Detect which cell encompasses the target text, then output its (x, y) center coordinate. 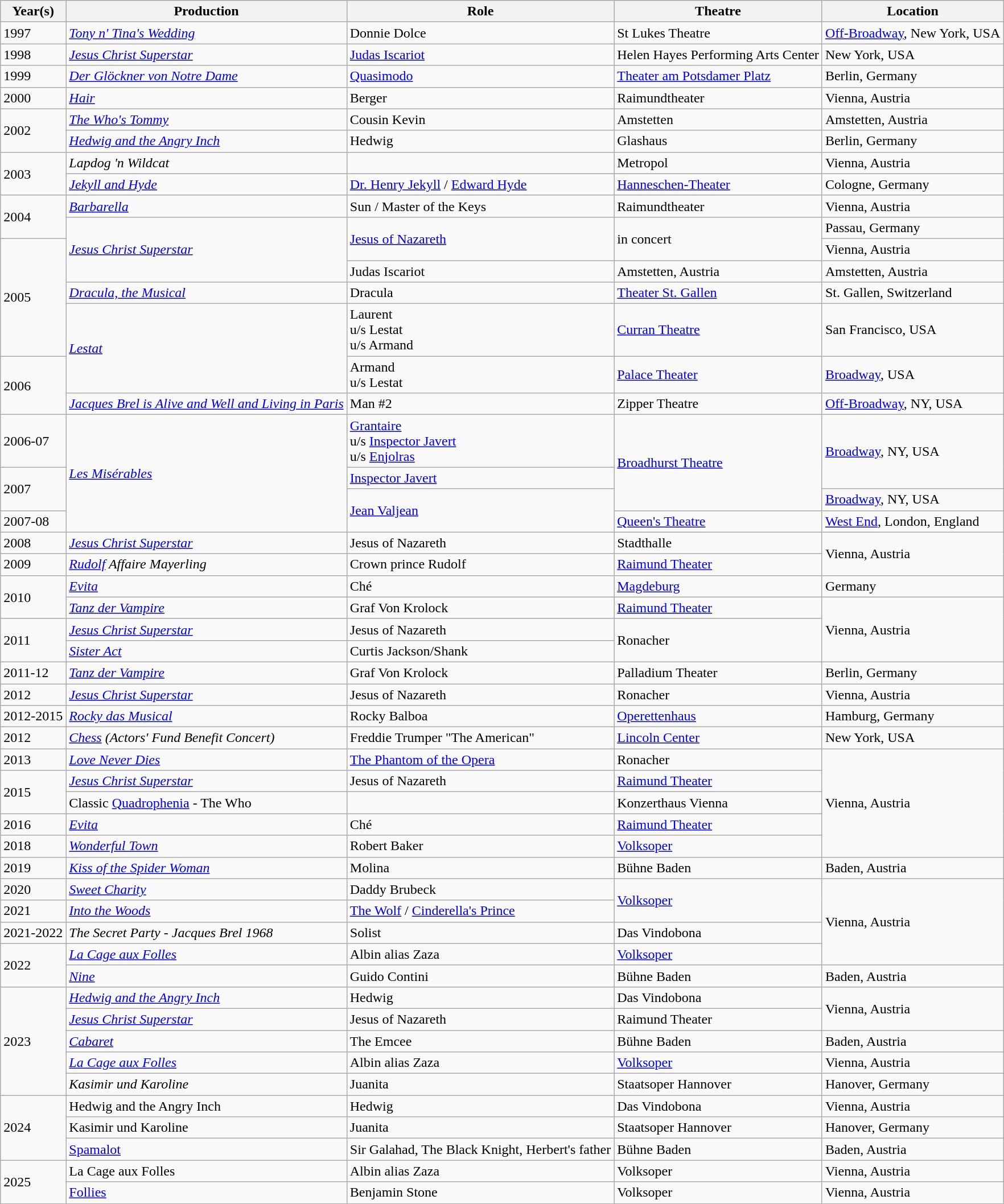
Tony n' Tina's Wedding (206, 33)
Inspector Javert (480, 478)
The Who's Tommy (206, 119)
Operettenhaus (718, 716)
Les Misérables (206, 473)
2004 (33, 217)
Jekyll and Hyde (206, 184)
1999 (33, 76)
Freddie Trumper "The American" (480, 738)
2011 (33, 640)
Production (206, 11)
Broadway, USA (912, 374)
2019 (33, 868)
Sister Act (206, 651)
Dr. Henry Jekyll / Edward Hyde (480, 184)
Chess (Actors' Fund Benefit Concert) (206, 738)
Lapdog 'n Wildcat (206, 163)
Sweet Charity (206, 889)
2016 (33, 824)
Love Never Dies (206, 760)
Queen's Theatre (718, 521)
2023 (33, 1041)
Wonderful Town (206, 846)
Amstetten (718, 119)
Rocky das Musical (206, 716)
2022 (33, 965)
Classic Quadrophenia - The Who (206, 803)
Off-Broadway, New York, USA (912, 33)
Theatre (718, 11)
Donnie Dolce (480, 33)
2007-08 (33, 521)
1998 (33, 55)
2002 (33, 130)
San Francisco, USA (912, 330)
2013 (33, 760)
St Lukes Theatre (718, 33)
2009 (33, 564)
Armandu/s Lestat (480, 374)
Into the Woods (206, 911)
Follies (206, 1193)
in concert (718, 238)
Molina (480, 868)
2008 (33, 543)
Lestat (206, 348)
Cousin Kevin (480, 119)
Sir Galahad, The Black Knight, Herbert's father (480, 1149)
The Wolf / Cinderella's Prince (480, 911)
Laurentu/s Lestatu/s Armand (480, 330)
The Phantom of the Opera (480, 760)
Kiss of the Spider Woman (206, 868)
1997 (33, 33)
2020 (33, 889)
2025 (33, 1182)
Barbarella (206, 206)
2003 (33, 174)
Nine (206, 976)
Sun / Master of the Keys (480, 206)
2000 (33, 98)
Berger (480, 98)
Jean Valjean (480, 510)
2015 (33, 792)
Rocky Balboa (480, 716)
Passau, Germany (912, 228)
Quasimodo (480, 76)
West End, London, England (912, 521)
Metropol (718, 163)
Glashaus (718, 141)
Role (480, 11)
Grantaireu/s Inspector Javertu/s Enjolras (480, 441)
St. Gallen, Switzerland (912, 293)
2021-2022 (33, 933)
Curran Theatre (718, 330)
Palace Theater (718, 374)
2006 (33, 386)
Zipper Theatre (718, 404)
Helen Hayes Performing Arts Center (718, 55)
Hamburg, Germany (912, 716)
Germany (912, 586)
Dracula, the Musical (206, 293)
Konzerthaus Vienna (718, 803)
The Secret Party - Jacques Brel 1968 (206, 933)
2006-07 (33, 441)
Man #2 (480, 404)
2018 (33, 846)
Dracula (480, 293)
2012-2015 (33, 716)
Robert Baker (480, 846)
Solist (480, 933)
Theater am Potsdamer Platz (718, 76)
Cologne, Germany (912, 184)
Rudolf Affaire Mayerling (206, 564)
Year(s) (33, 11)
2011-12 (33, 673)
Guido Contini (480, 976)
Theater St. Gallen (718, 293)
Magdeburg (718, 586)
Cabaret (206, 1041)
2007 (33, 489)
Jacques Brel is Alive and Well and Living in Paris (206, 404)
Palladium Theater (718, 673)
2005 (33, 297)
2021 (33, 911)
Daddy Brubeck (480, 889)
Location (912, 11)
Stadthalle (718, 543)
2024 (33, 1128)
Hanneschen-Theater (718, 184)
Off-Broadway, NY, USA (912, 404)
Hair (206, 98)
Der Glöckner von Notre Dame (206, 76)
The Emcee (480, 1041)
Benjamin Stone (480, 1193)
Lincoln Center (718, 738)
2010 (33, 597)
Spamalot (206, 1149)
Curtis Jackson/Shank (480, 651)
Crown prince Rudolf (480, 564)
Broadhurst Theatre (718, 463)
